Find where the given text appears and provide that cell's center as [X, Y] coordinate. 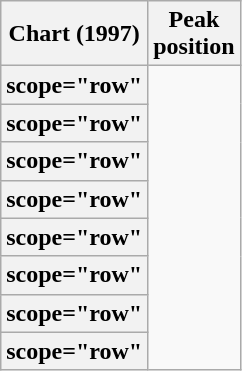
Peakposition [194, 34]
Chart (1997) [74, 34]
